From the cell containing the given text, extract its center point as (X, Y) coordinate. 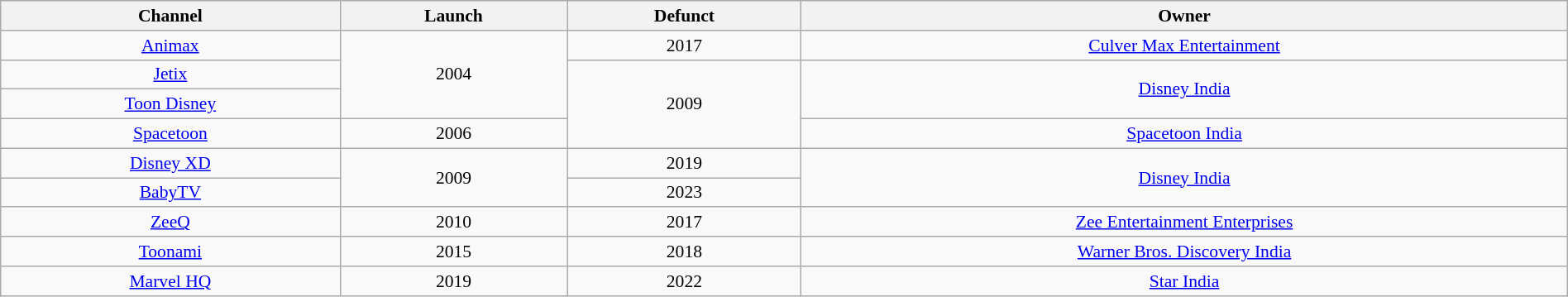
Warner Bros. Discovery India (1184, 251)
2023 (685, 193)
Spacetoon (170, 134)
2004 (453, 74)
Animax (170, 46)
Owner (1184, 16)
Launch (453, 16)
Disney XD (170, 163)
Zee Entertainment Enterprises (1184, 223)
Jetix (170, 74)
Toonami (170, 251)
Star India (1184, 281)
Culver Max Entertainment (1184, 46)
ZeeQ (170, 223)
2015 (453, 251)
2006 (453, 134)
2018 (685, 251)
Defunct (685, 16)
Channel (170, 16)
Marvel HQ (170, 281)
Toon Disney (170, 104)
2010 (453, 223)
2022 (685, 281)
Spacetoon India (1184, 134)
BabyTV (170, 193)
